Identify which cell holds the provided text, then report its (X, Y) central coordinate. 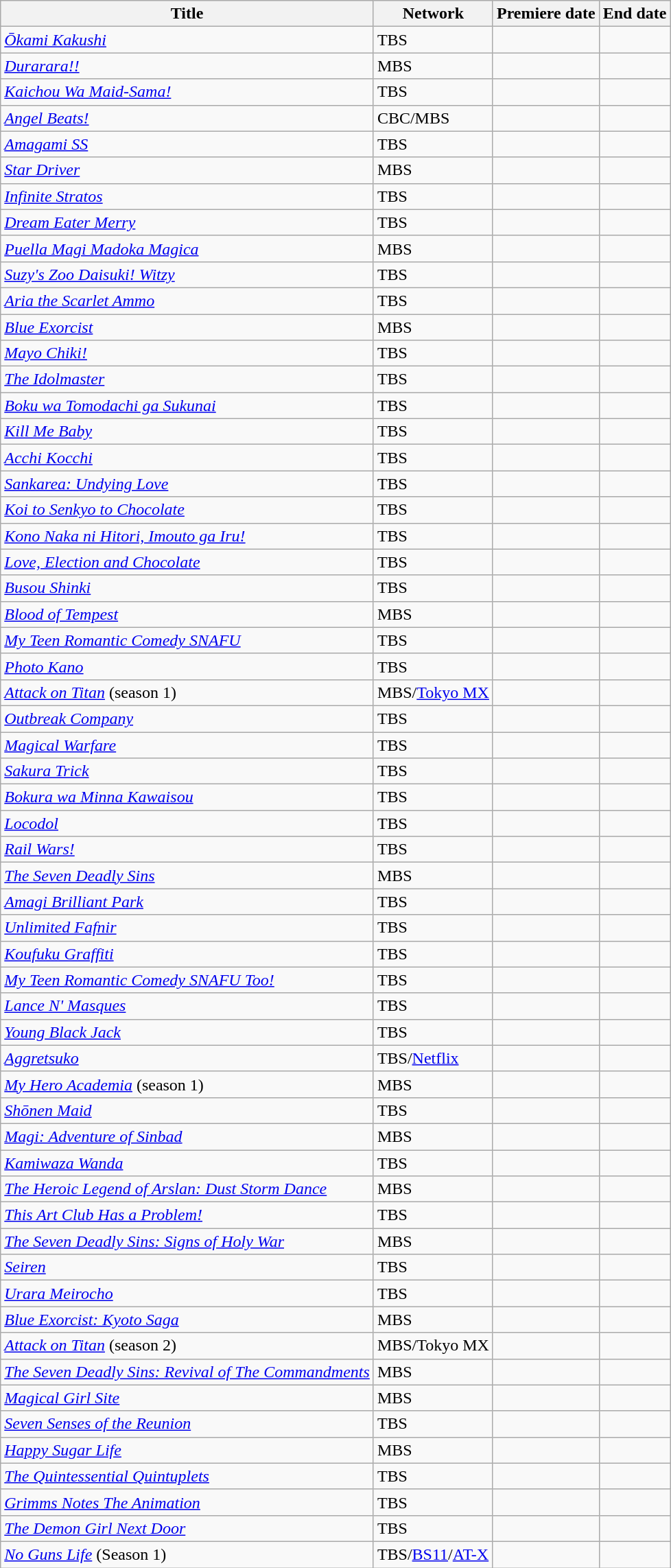
Love, Election and Chocolate (187, 562)
Boku wa Tomodachi ga Sukunai (187, 406)
Rail Wars! (187, 850)
Blue Exorcist (187, 327)
Bokura wa Minna Kawaisou (187, 797)
Koi to Senkyo to Chocolate (187, 510)
Sankarea: Undying Love (187, 484)
Locodol (187, 823)
Ōkami Kakushi (187, 40)
Kamiwaza Wanda (187, 1163)
Dream Eater Merry (187, 222)
Young Black Jack (187, 1032)
Photo Kano (187, 666)
Mayo Chiki! (187, 353)
Sakura Trick (187, 771)
End date (635, 14)
Kono Naka ni Hitori, Imouto ga Iru! (187, 536)
Angel Beats! (187, 118)
Busou Shinki (187, 588)
My Teen Romantic Comedy SNAFU Too! (187, 980)
Magi: Adventure of Sinbad (187, 1136)
The Seven Deadly Sins: Revival of The Commandments (187, 1372)
Magical Warfare (187, 745)
Shōnen Maid (187, 1110)
Seiren (187, 1267)
Magical Girl Site (187, 1398)
Kill Me Baby (187, 432)
My Hero Academia (season 1) (187, 1084)
Attack on Titan (season 2) (187, 1346)
The Heroic Legend of Arslan: Dust Storm Dance (187, 1189)
Acchi Kocchi (187, 458)
Premiere date (546, 14)
Amagi Brilliant Park (187, 902)
Durarara!! (187, 66)
Title (187, 14)
CBC/MBS (433, 118)
Amagami SS (187, 144)
Koufuku Graffiti (187, 954)
Infinite Stratos (187, 196)
Aria the Scarlet Ammo (187, 301)
Grimms Notes The Animation (187, 1502)
My Teen Romantic Comedy SNAFU (187, 640)
TBS/Netflix (433, 1058)
Network (433, 14)
Puella Magi Madoka Magica (187, 248)
Happy Sugar Life (187, 1450)
Blood of Tempest (187, 614)
No Guns Life (Season 1) (187, 1554)
TBS/BS11/AT-X (433, 1554)
This Art Club Has a Problem! (187, 1215)
Suzy's Zoo Daisuki! Witzy (187, 274)
The Seven Deadly Sins (187, 876)
The Idolmaster (187, 379)
The Quintessential Quintuplets (187, 1476)
Lance N' Masques (187, 1006)
Seven Senses of the Reunion (187, 1424)
Blue Exorcist: Kyoto Saga (187, 1320)
Attack on Titan (season 1) (187, 692)
Outbreak Company (187, 718)
Unlimited Fafnir (187, 928)
Aggretsuko (187, 1058)
Kaichou Wa Maid-Sama! (187, 92)
The Demon Girl Next Door (187, 1528)
Star Driver (187, 170)
Urara Meirocho (187, 1294)
The Seven Deadly Sins: Signs of Holy War (187, 1241)
